Locate the cell with the specified text and output its (x, y) center coordinate. 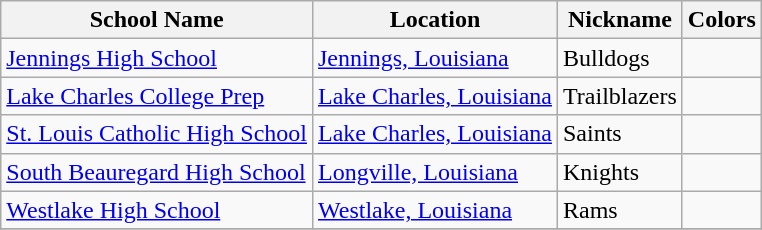
Westlake High School (157, 210)
Lake Charles College Prep (157, 96)
Rams (620, 210)
Location (434, 20)
School Name (157, 20)
St. Louis Catholic High School (157, 134)
Colors (722, 20)
Jennings, Louisiana (434, 58)
Knights (620, 172)
Westlake, Louisiana (434, 210)
Longville, Louisiana (434, 172)
Saints (620, 134)
Nickname (620, 20)
Jennings High School (157, 58)
South Beauregard High School (157, 172)
Bulldogs (620, 58)
Trailblazers (620, 96)
